Identify which cell holds the provided text, then report its [x, y] central coordinate. 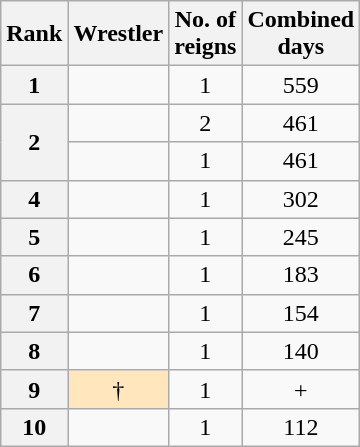
† [118, 389]
4 [34, 199]
559 [301, 85]
6 [34, 275]
245 [301, 237]
7 [34, 313]
154 [301, 313]
Combineddays [301, 34]
140 [301, 351]
Wrestler [118, 34]
112 [301, 427]
No. ofreigns [206, 34]
Rank [34, 34]
302 [301, 199]
183 [301, 275]
9 [34, 389]
5 [34, 237]
10 [34, 427]
+ [301, 389]
8 [34, 351]
